Determine the (X, Y) coordinate at the center of the cell enclosing the given text.  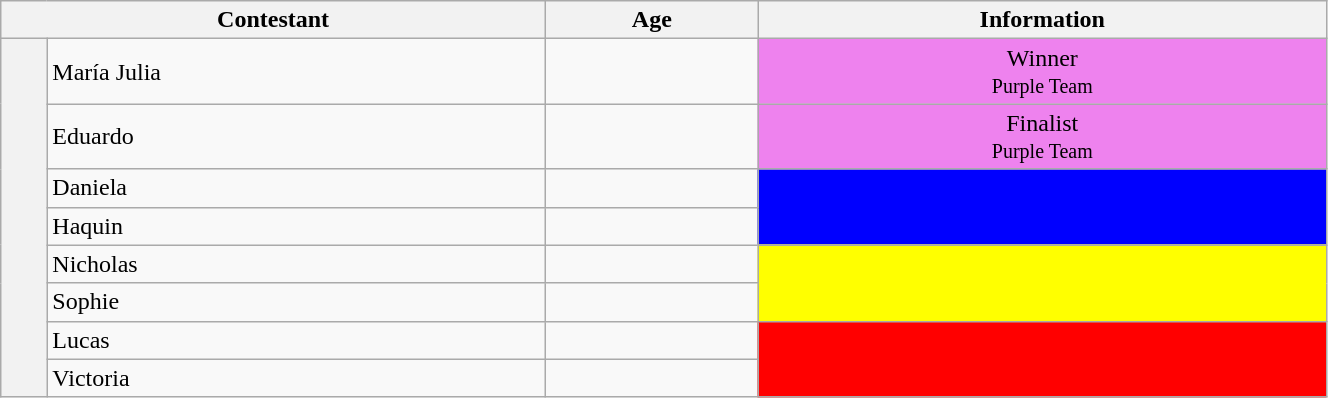
Information (1042, 20)
Sophie (296, 302)
María Julia (296, 72)
Nicholas (296, 264)
Victoria (296, 378)
Haquin (296, 226)
Daniela (296, 188)
Eduardo (296, 136)
FinalistPurple Team (1042, 136)
Contestant (274, 20)
WinnerPurple Team (1042, 72)
Lucas (296, 340)
Age (652, 20)
